Search for the cell housing the specified text and yield its [X, Y] center coordinate. 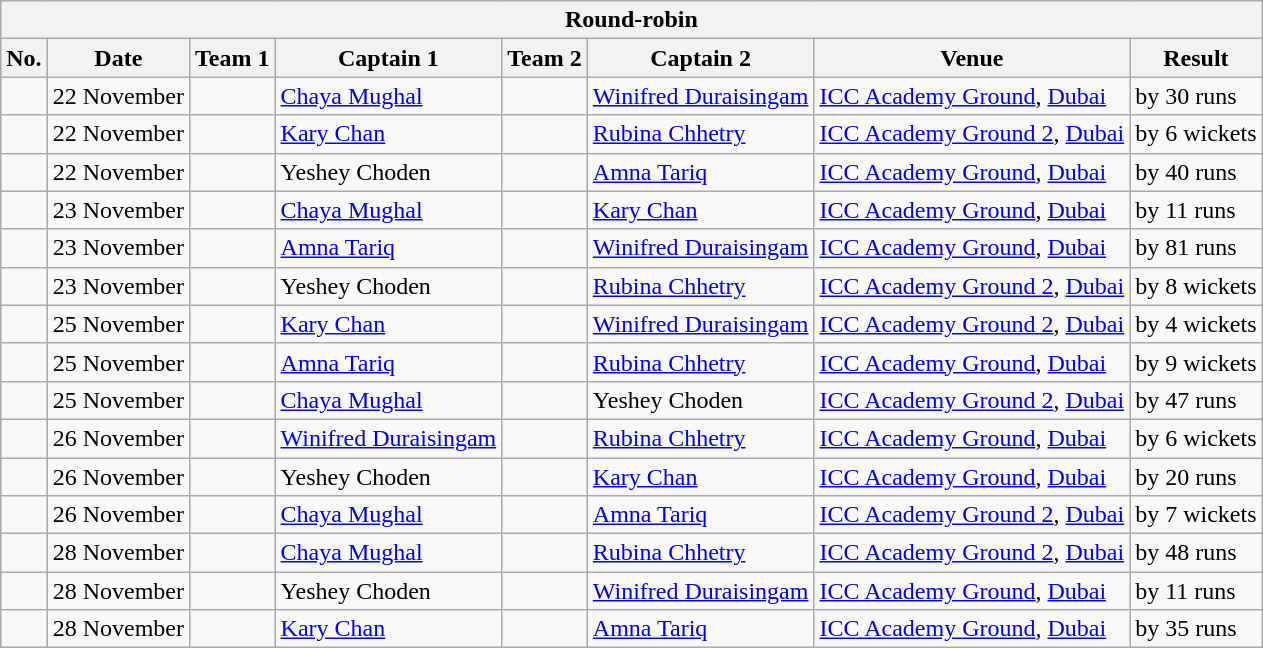
by 47 runs [1196, 400]
Team 1 [233, 58]
Venue [972, 58]
by 40 runs [1196, 172]
by 7 wickets [1196, 515]
by 35 runs [1196, 629]
Round-robin [632, 20]
Date [118, 58]
Result [1196, 58]
Captain 1 [388, 58]
by 48 runs [1196, 553]
by 8 wickets [1196, 286]
by 4 wickets [1196, 324]
by 81 runs [1196, 248]
by 9 wickets [1196, 362]
by 30 runs [1196, 96]
Team 2 [545, 58]
by 20 runs [1196, 477]
Captain 2 [700, 58]
No. [24, 58]
